From the cell containing the given text, extract its center point as (x, y) coordinate. 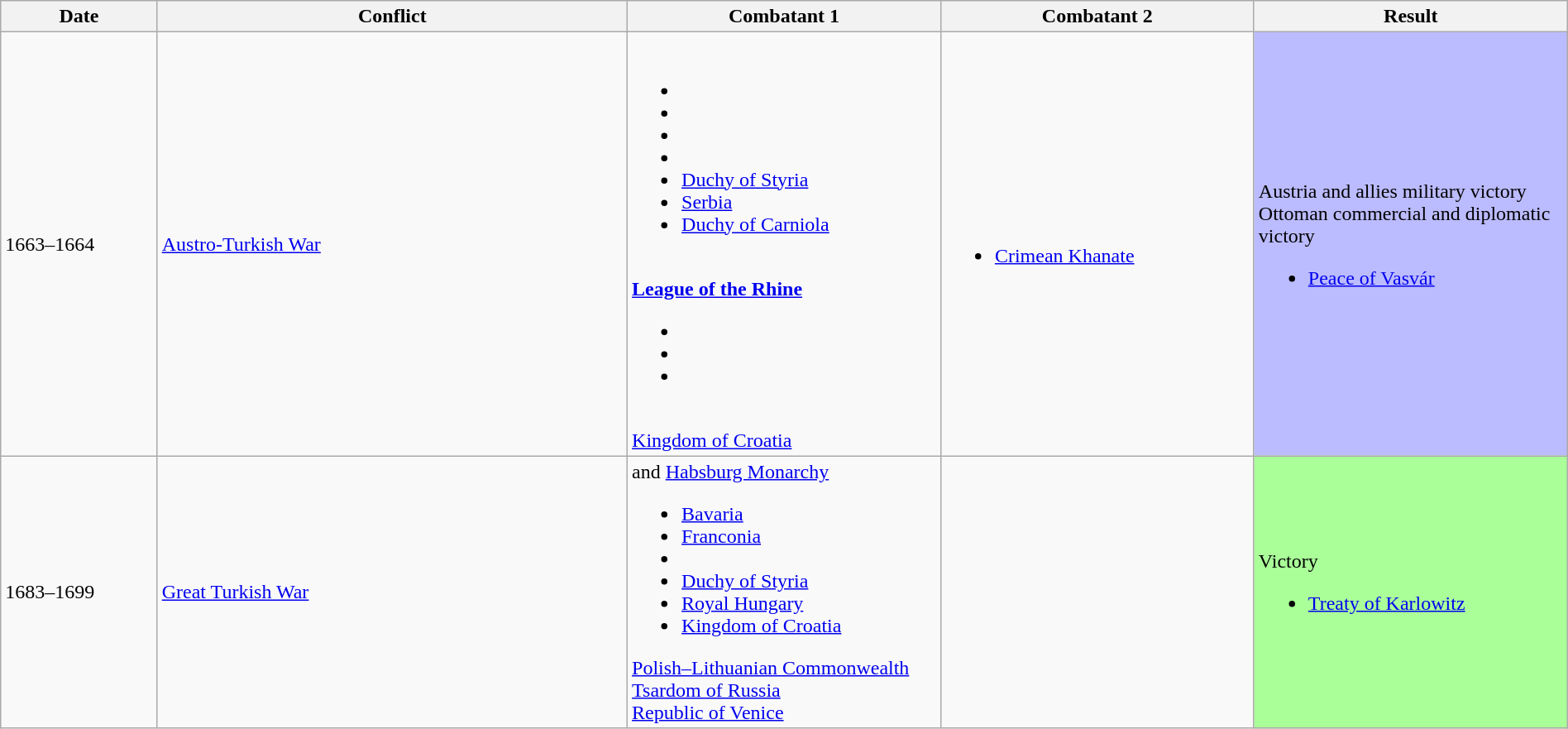
1663–1664 (79, 244)
Conflict (392, 17)
Duchy of Styria Serbia Duchy of CarniolaLeague of the Rhine Kingdom of Croatia (784, 244)
Crimean Khanate (1097, 244)
VictoryTreaty of Karlowitz (1411, 592)
Date (79, 17)
Great Turkish War (392, 592)
1683–1699 (79, 592)
Austro-Turkish War (392, 244)
Combatant 2 (1097, 17)
Combatant 1 (784, 17)
Austria and allies military victory Ottoman commercial and diplomatic victoryPeace of Vasvár (1411, 244)
Result (1411, 17)
